Return (X, Y) of the center of cell containing provided text 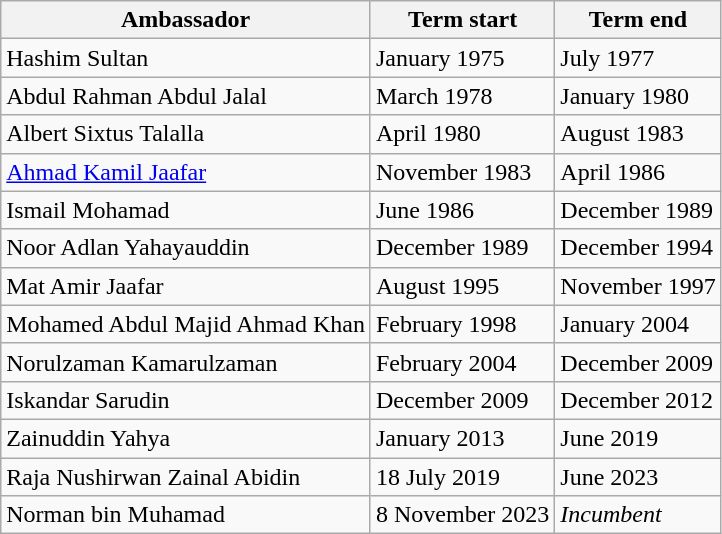
January 2004 (638, 324)
November 1997 (638, 286)
February 2004 (462, 362)
Noor Adlan Yahayauddin (186, 248)
February 1998 (462, 324)
Albert Sixtus Talalla (186, 134)
March 1978 (462, 96)
January 2013 (462, 438)
Hashim Sultan (186, 58)
Raja Nushirwan Zainal Abidin (186, 477)
December 2012 (638, 400)
8 November 2023 (462, 515)
July 1977 (638, 58)
Term start (462, 20)
Term end (638, 20)
December 1994 (638, 248)
June 2019 (638, 438)
June 2023 (638, 477)
Ismail Mohamad (186, 210)
Zainuddin Yahya (186, 438)
Abdul Rahman Abdul Jalal (186, 96)
January 1980 (638, 96)
January 1975 (462, 58)
Mat Amir Jaafar (186, 286)
August 1983 (638, 134)
Norman bin Muhamad (186, 515)
Iskandar Sarudin (186, 400)
April 1986 (638, 172)
Incumbent (638, 515)
18 July 2019 (462, 477)
April 1980 (462, 134)
Ambassador (186, 20)
Ahmad Kamil Jaafar (186, 172)
June 1986 (462, 210)
August 1995 (462, 286)
Mohamed Abdul Majid Ahmad Khan (186, 324)
Norulzaman Kamarulzaman (186, 362)
November 1983 (462, 172)
